Return [X, Y] of the center of cell containing provided text 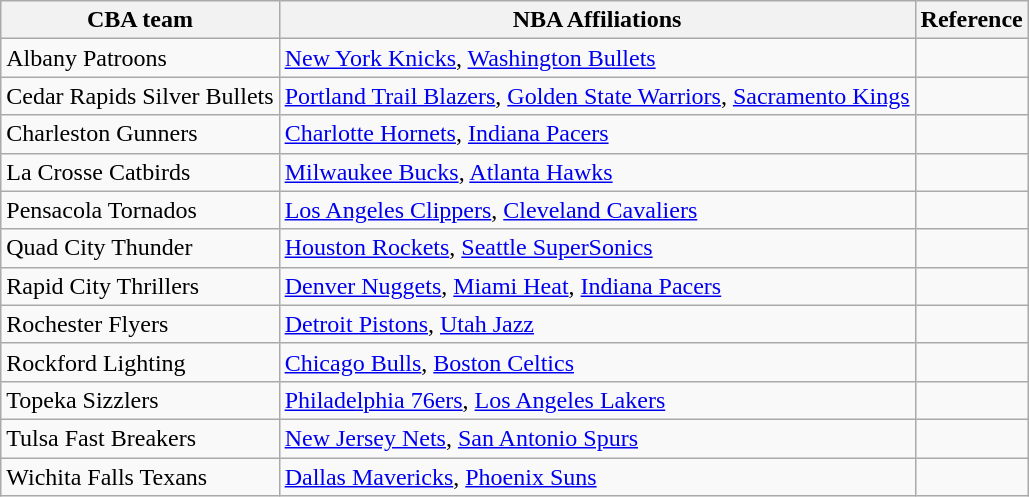
Houston Rockets, Seattle SuperSonics [597, 248]
Charleston Gunners [140, 134]
Portland Trail Blazers, Golden State Warriors, Sacramento Kings [597, 96]
NBA Affiliations [597, 20]
New Jersey Nets, San Antonio Spurs [597, 438]
Rochester Flyers [140, 324]
Detroit Pistons, Utah Jazz [597, 324]
Tulsa Fast Breakers [140, 438]
Quad City Thunder [140, 248]
Pensacola Tornados [140, 210]
Charlotte Hornets, Indiana Pacers [597, 134]
Rockford Lighting [140, 362]
Reference [972, 20]
Denver Nuggets, Miami Heat, Indiana Pacers [597, 286]
Philadelphia 76ers, Los Angeles Lakers [597, 400]
Rapid City Thrillers [140, 286]
Wichita Falls Texans [140, 477]
New York Knicks, Washington Bullets [597, 58]
Milwaukee Bucks, Atlanta Hawks [597, 172]
Topeka Sizzlers [140, 400]
Albany Patroons [140, 58]
Los Angeles Clippers, Cleveland Cavaliers [597, 210]
CBA team [140, 20]
La Crosse Catbirds [140, 172]
Chicago Bulls, Boston Celtics [597, 362]
Dallas Mavericks, Phoenix Suns [597, 477]
Cedar Rapids Silver Bullets [140, 96]
